Extract the (x, y) coordinate from the center of the cell holding the provided text.  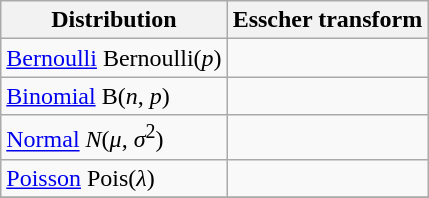
Distribution (114, 20)
Normal N(μ, σ2) (114, 138)
Esscher transform (328, 20)
Binomial B(n, p) (114, 96)
Poisson Pois(λ) (114, 178)
Bernoulli Bernoulli(p) (114, 58)
